Return [x, y] of the center of cell containing provided text 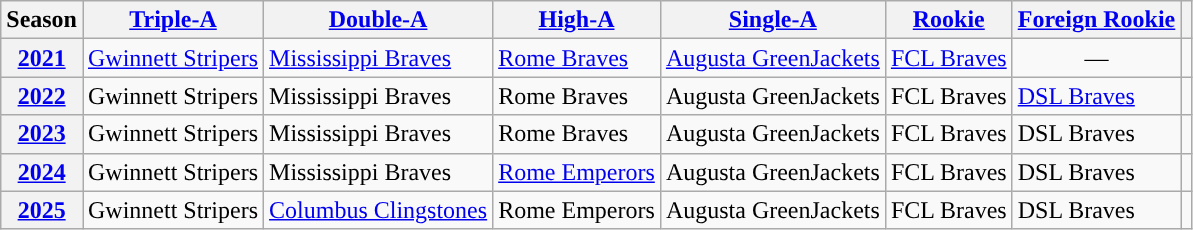
2022 [42, 96]
2025 [42, 210]
Single-A [772, 20]
2023 [42, 134]
Columbus Clingstones [378, 210]
Double-A [378, 20]
Foreign Rookie [1096, 20]
High-A [577, 20]
Season [42, 20]
— [1096, 58]
2021 [42, 58]
Rookie [948, 20]
Triple-A [172, 20]
2024 [42, 172]
